Determine the (X, Y) coordinate at the center of the cell enclosing the given text.  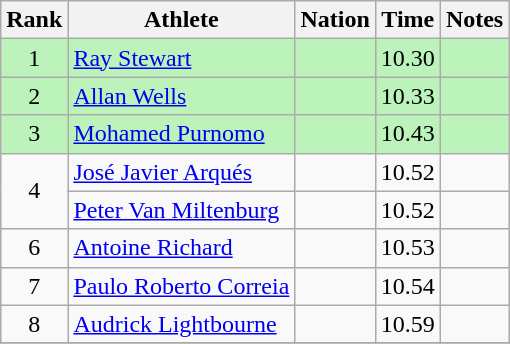
8 (34, 324)
10.43 (408, 134)
Peter Van Miltenburg (182, 210)
Ray Stewart (182, 58)
Notes (474, 20)
Mohamed Purnomo (182, 134)
Athlete (182, 20)
Allan Wells (182, 96)
10.54 (408, 286)
Audrick Lightbourne (182, 324)
4 (34, 191)
10.59 (408, 324)
José Javier Arqués (182, 172)
10.30 (408, 58)
6 (34, 248)
Paulo Roberto Correia (182, 286)
7 (34, 286)
Antoine Richard (182, 248)
10.53 (408, 248)
1 (34, 58)
2 (34, 96)
Nation (335, 20)
3 (34, 134)
Time (408, 20)
10.33 (408, 96)
Rank (34, 20)
